Find where the given text appears and provide that cell's center as [X, Y] coordinate. 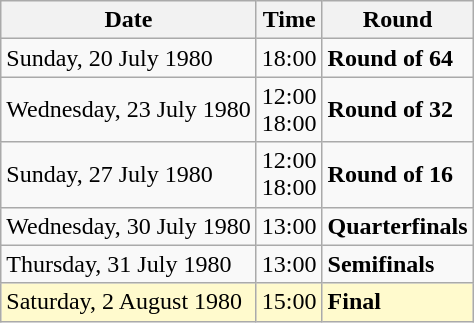
Wednesday, 30 July 1980 [129, 226]
Time [289, 20]
Wednesday, 23 July 1980 [129, 110]
Semifinals [398, 264]
Saturday, 2 August 1980 [129, 302]
Sunday, 27 July 1980 [129, 174]
Sunday, 20 July 1980 [129, 58]
Round of 16 [398, 174]
18:00 [289, 58]
Final [398, 302]
Round [398, 20]
Quarterfinals [398, 226]
15:00 [289, 302]
Thursday, 31 July 1980 [129, 264]
Round of 64 [398, 58]
Round of 32 [398, 110]
Date [129, 20]
